Provide the (X, Y) coordinate of the cell's center where the given text is located.  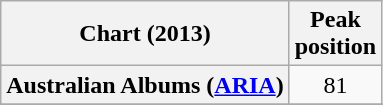
Australian Albums (ARIA) (145, 85)
Peakposition (335, 34)
81 (335, 85)
Chart (2013) (145, 34)
